For the text-containing cell, return its midpoint in [X, Y] coordinate format. 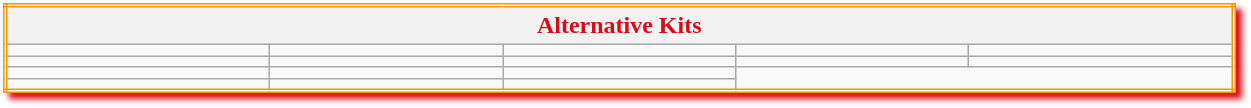
Alternative Kits [619, 25]
